Pinpoint the cell where the given text exists, returning its (X, Y) midpoint coordinate. 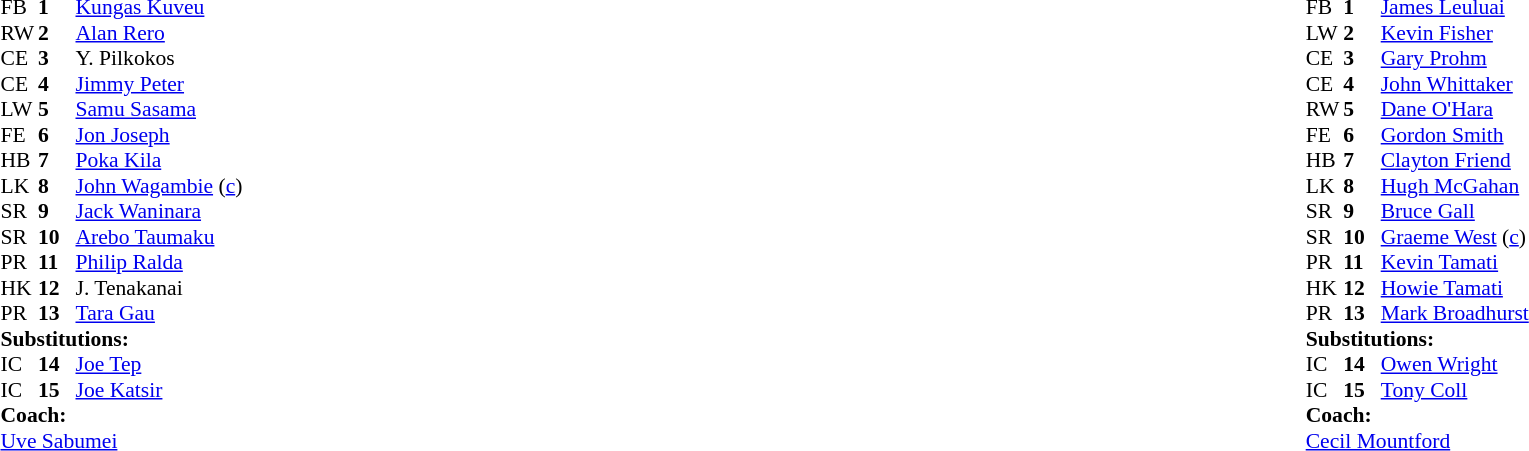
Poka Kila (160, 161)
Owen Wright (1455, 365)
Kevin Tamati (1455, 263)
Alan Rero (160, 33)
Jack Waninara (160, 211)
Hugh McGahan (1455, 186)
Gary Prohm (1455, 59)
Mark Broadhurst (1455, 313)
Clayton Friend (1455, 161)
Tony Coll (1455, 390)
John Wagambie (c) (160, 186)
Samu Sasama (160, 109)
Bruce Gall (1455, 211)
Graeme West (c) (1455, 237)
Y. Pilkokos (160, 59)
Philip Ralda (160, 263)
Howie Tamati (1455, 288)
Joe Katsir (160, 390)
Jon Joseph (160, 135)
Gordon Smith (1455, 135)
Arebo Taumaku (160, 237)
J. Tenakanai (160, 288)
Kevin Fisher (1455, 33)
John Whittaker (1455, 84)
Dane O'Hara (1455, 109)
Tara Gau (160, 313)
Jimmy Peter (160, 84)
Joe Tep (160, 365)
